Capture the cell that displays the provided text and extract its (x, y) central coordinate. 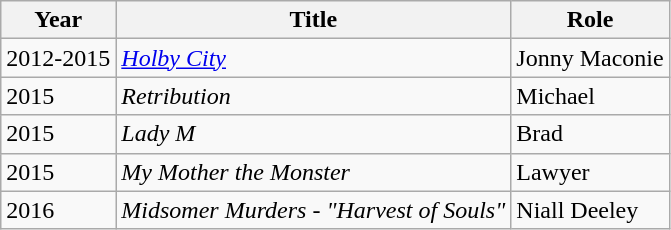
2012-2015 (58, 58)
Lawyer (590, 172)
Niall Deeley (590, 210)
My Mother the Monster (314, 172)
Title (314, 20)
Midsomer Murders - "Harvest of Souls" (314, 210)
Brad (590, 134)
Michael (590, 96)
Lady M (314, 134)
2016 (58, 210)
Holby City (314, 58)
Jonny Maconie (590, 58)
Retribution (314, 96)
Role (590, 20)
Year (58, 20)
